Scan for the cell matching the given text and deliver its [X, Y] coordinate at center. 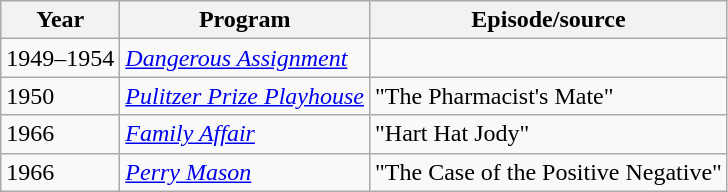
Year [60, 20]
"The Case of the Positive Negative" [549, 172]
Perry Mason [245, 172]
Pulitzer Prize Playhouse [245, 96]
Family Affair [245, 134]
"The Pharmacist's Mate" [549, 96]
1949–1954 [60, 58]
"Hart Hat Jody" [549, 134]
Program [245, 20]
1950 [60, 96]
Dangerous Assignment [245, 58]
Episode/source [549, 20]
